Return the [x, y] coordinate for the center point of the cell that contains the specified text.  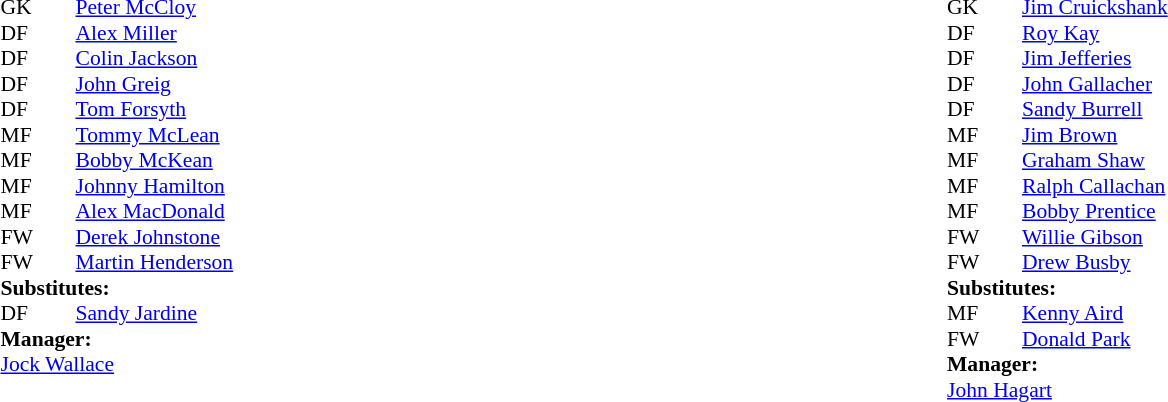
Jock Wallace [116, 365]
Alex Miller [155, 33]
Tommy McLean [155, 135]
Kenny Aird [1095, 313]
Jim Brown [1095, 135]
Johnny Hamilton [155, 186]
Derek Johnstone [155, 237]
Martin Henderson [155, 263]
John Greig [155, 84]
Bobby Prentice [1095, 211]
John Gallacher [1095, 84]
Tom Forsyth [155, 109]
Willie Gibson [1095, 237]
Bobby McKean [155, 161]
Sandy Burrell [1095, 109]
Jim Jefferies [1095, 59]
Donald Park [1095, 339]
Alex MacDonald [155, 211]
Sandy Jardine [155, 313]
Drew Busby [1095, 263]
Ralph Callachan [1095, 186]
Graham Shaw [1095, 161]
Roy Kay [1095, 33]
Colin Jackson [155, 59]
